Extract the [x, y] coordinate from the center of the cell holding the provided text.  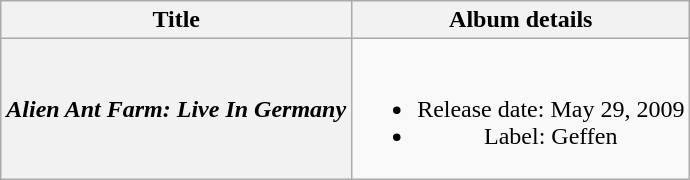
Alien Ant Farm: Live In Germany [176, 109]
Title [176, 20]
Release date: May 29, 2009Label: Geffen [521, 109]
Album details [521, 20]
